Pinpoint the cell where the given text exists, returning its [X, Y] midpoint coordinate. 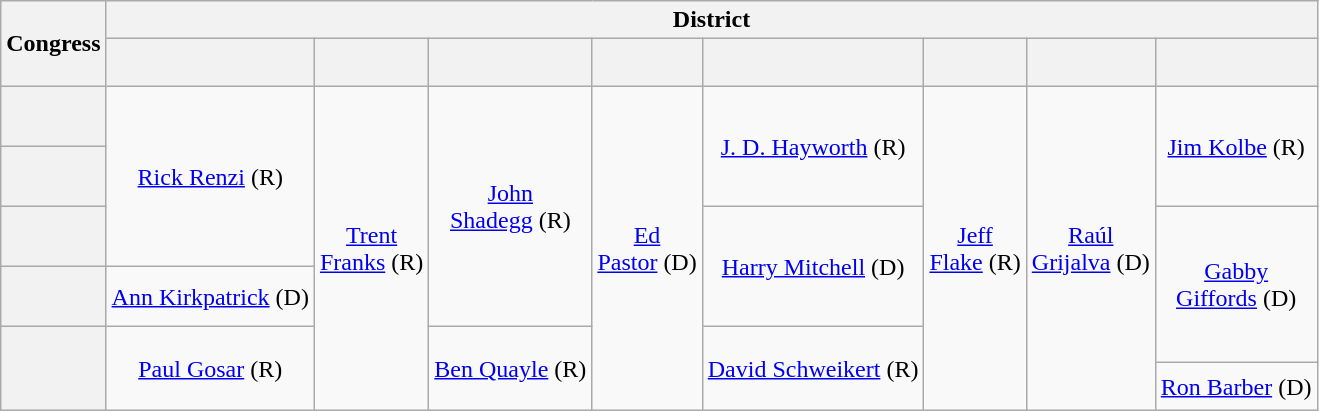
District [712, 20]
Harry Mitchell (D) [813, 267]
Paul Gosar (R) [210, 369]
EdPastor (D) [647, 249]
GabbyGiffords (D) [1236, 285]
JeffFlake (R) [975, 249]
Congress [54, 44]
Ann Kirkpatrick (D) [210, 297]
JohnShadegg (R) [510, 207]
TrentFranks (R) [371, 249]
Rick Renzi (R) [210, 177]
Jim Kolbe (R) [1236, 147]
RaúlGrijalva (D) [1090, 249]
J. D. Hayworth (R) [813, 147]
David Schweikert (R) [813, 369]
Ron Barber (D) [1236, 387]
Ben Quayle (R) [510, 369]
